Pinpoint the cell where the given text exists, returning its [x, y] midpoint coordinate. 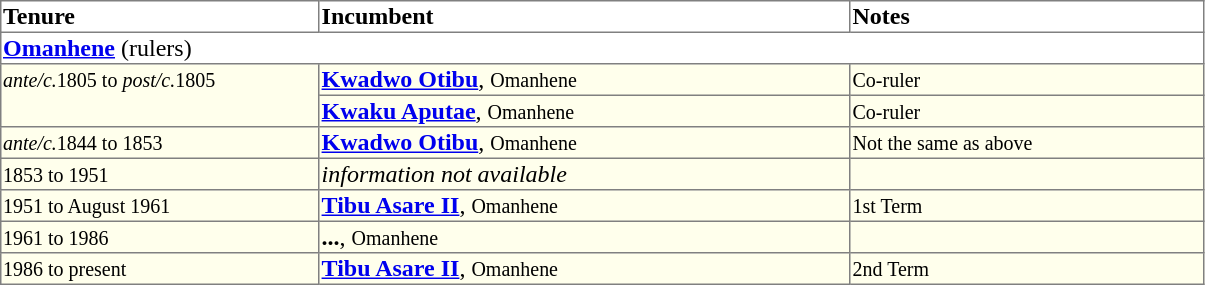
Tenure [160, 17]
..., Omanhene [584, 237]
1st Term [1027, 206]
information not available [584, 174]
Omanhene (rulers) [602, 48]
Incumbent [584, 17]
Notes [1027, 17]
1951 to August 1961 [160, 206]
ante/c.1805 to post/c.1805 [160, 96]
2nd Term [1027, 269]
1853 to 1951 [160, 174]
Kwaku Aputae, Omanhene [584, 111]
Not the same as above [1027, 143]
1986 to present [160, 269]
1961 to 1986 [160, 237]
ante/c.1844 to 1853 [160, 143]
